Extract the (X, Y) coordinate from the center of the cell holding the provided text.  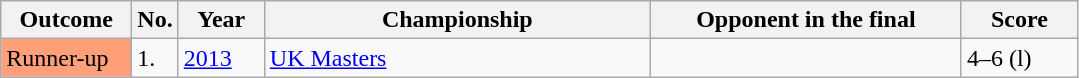
Opponent in the final (806, 20)
4–6 (l) (1019, 58)
1. (155, 58)
2013 (221, 58)
UK Masters (457, 58)
Runner-up (66, 58)
No. (155, 20)
Score (1019, 20)
Championship (457, 20)
Outcome (66, 20)
Year (221, 20)
